Output the [X, Y] coordinate of the center of the cell containing the given text.  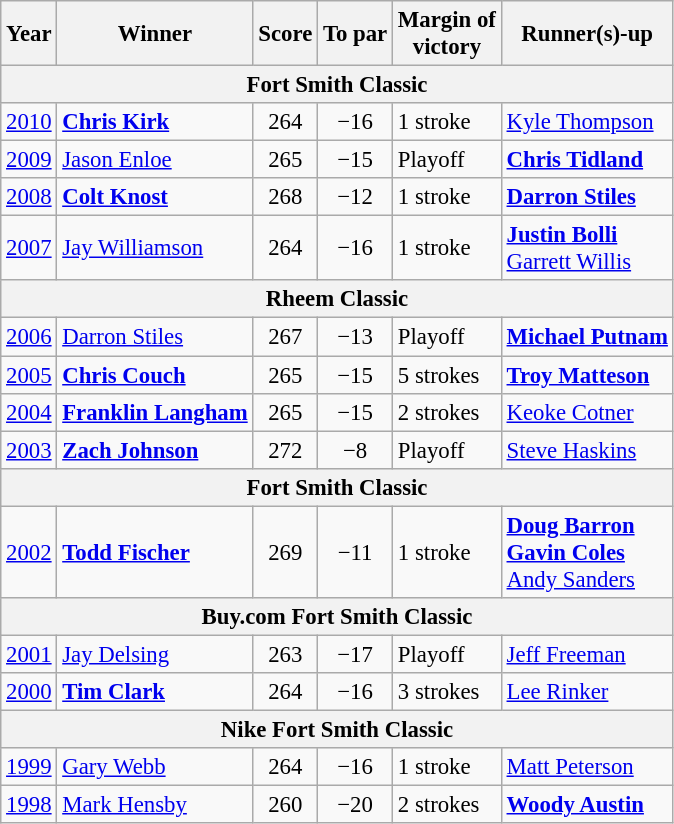
1998 [29, 805]
268 [286, 197]
2007 [29, 248]
Michael Putnam [587, 337]
Colt Knost [155, 197]
Steve Haskins [587, 450]
−8 [356, 450]
Tim Clark [155, 692]
2008 [29, 197]
Nike Fort Smith Classic [337, 729]
Franklin Langham [155, 412]
260 [286, 805]
To par [356, 34]
5 strokes [448, 375]
2005 [29, 375]
Lee Rinker [587, 692]
2000 [29, 692]
Winner [155, 34]
Justin Bolli Garrett Willis [587, 248]
Margin ofvictory [448, 34]
Chris Couch [155, 375]
2002 [29, 552]
Rheem Classic [337, 299]
Mark Hensby [155, 805]
Woody Austin [587, 805]
Chris Tidland [587, 160]
Buy.com Fort Smith Classic [337, 617]
Year [29, 34]
Kyle Thompson [587, 122]
Keoke Cotner [587, 412]
Jay Williamson [155, 248]
2001 [29, 654]
263 [286, 654]
2010 [29, 122]
−13 [356, 337]
Zach Johnson [155, 450]
272 [286, 450]
Score [286, 34]
Chris Kirk [155, 122]
Matt Peterson [587, 767]
−17 [356, 654]
Gary Webb [155, 767]
1999 [29, 767]
−11 [356, 552]
Troy Matteson [587, 375]
2003 [29, 450]
2006 [29, 337]
Todd Fischer [155, 552]
Jason Enloe [155, 160]
−20 [356, 805]
Doug Barron Gavin Coles Andy Sanders [587, 552]
3 strokes [448, 692]
269 [286, 552]
2009 [29, 160]
−12 [356, 197]
Runner(s)-up [587, 34]
Jay Delsing [155, 654]
2004 [29, 412]
267 [286, 337]
Jeff Freeman [587, 654]
